Output the [x, y] coordinate of the center of the cell containing the given text.  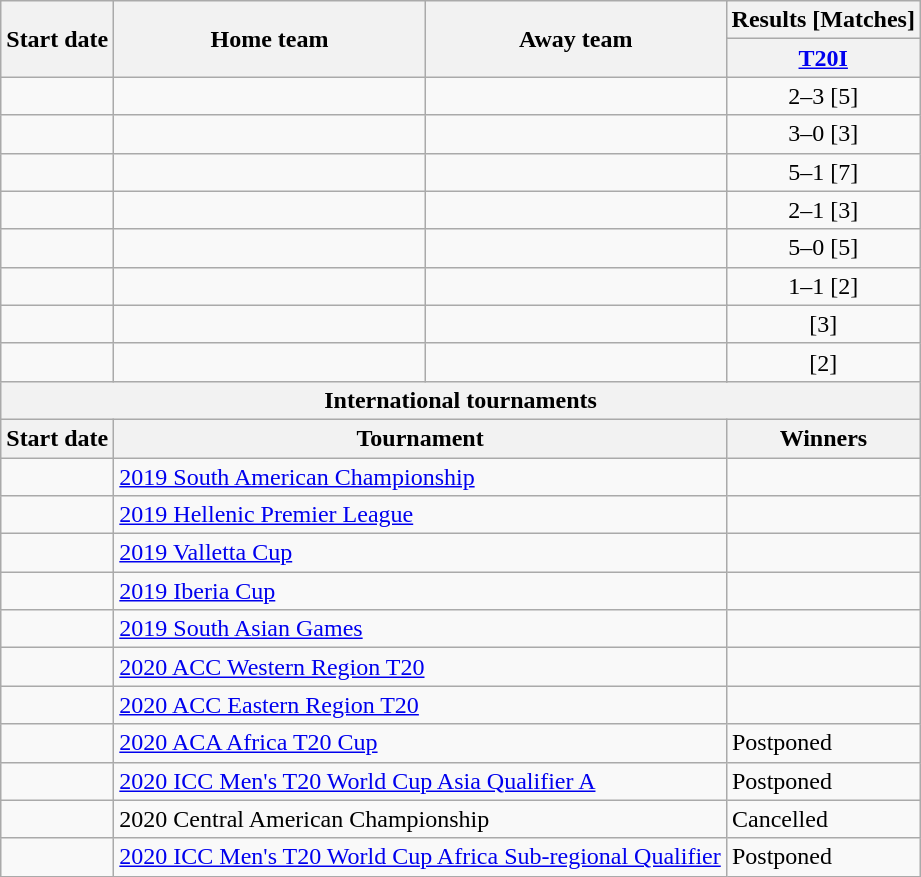
2020 ACA Africa T20 Cup [420, 743]
Tournament [420, 438]
5–0 [5] [823, 248]
Home team [270, 39]
[3] [823, 324]
2019 Hellenic Premier League [420, 515]
2020 ACC Western Region T20 [420, 667]
Cancelled [823, 819]
1–1 [2] [823, 286]
2020 ICC Men's T20 World Cup Africa Sub-regional Qualifier [420, 857]
International tournaments [461, 400]
2020 ACC Eastern Region T20 [420, 705]
5–1 [7] [823, 172]
2019 Iberia Cup [420, 591]
2–3 [5] [823, 96]
[2] [823, 362]
T20I [823, 58]
Results [Matches] [823, 20]
2019 South Asian Games [420, 629]
2–1 [3] [823, 210]
2019 South American Championship [420, 477]
2020 Central American Championship [420, 819]
2019 Valletta Cup [420, 553]
Winners [823, 438]
Away team [576, 39]
3–0 [3] [823, 134]
2020 ICC Men's T20 World Cup Asia Qualifier A [420, 781]
